Identify which cell holds the provided text, then report its (x, y) central coordinate. 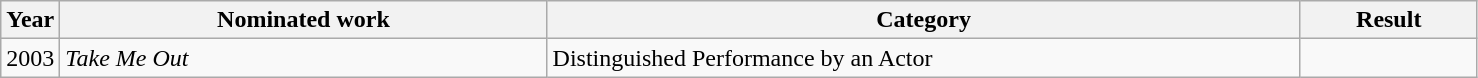
Category (924, 20)
Distinguished Performance by an Actor (924, 58)
Nominated work (304, 20)
2003 (30, 58)
Year (30, 20)
Result (1388, 20)
Take Me Out (304, 58)
